Return the [X, Y] coordinate for the center point of the cell that contains the specified text.  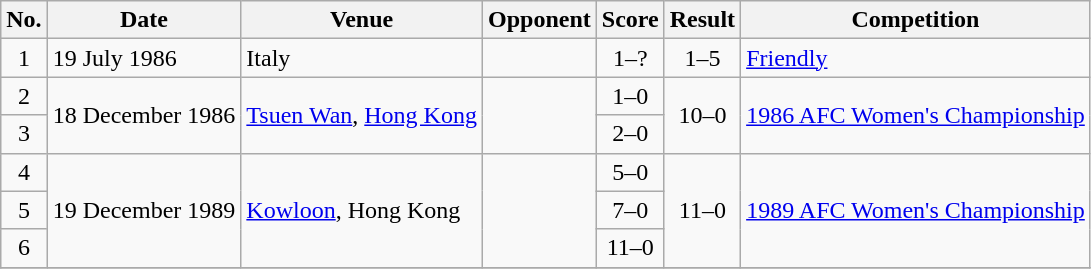
3 [24, 134]
Opponent [539, 20]
2 [24, 96]
6 [24, 248]
Venue [362, 20]
1–? [630, 58]
Kowloon, Hong Kong [362, 210]
1989 AFC Women's Championship [916, 210]
Friendly [916, 58]
5 [24, 210]
1–5 [702, 58]
Tsuen Wan, Hong Kong [362, 115]
10–0 [702, 115]
Competition [916, 20]
19 December 1989 [144, 210]
Date [144, 20]
2–0 [630, 134]
Italy [362, 58]
1 [24, 58]
1986 AFC Women's Championship [916, 115]
Result [702, 20]
18 December 1986 [144, 115]
1–0 [630, 96]
No. [24, 20]
5–0 [630, 172]
4 [24, 172]
Score [630, 20]
7–0 [630, 210]
19 July 1986 [144, 58]
